Detect which cell encompasses the target text, then output its (x, y) center coordinate. 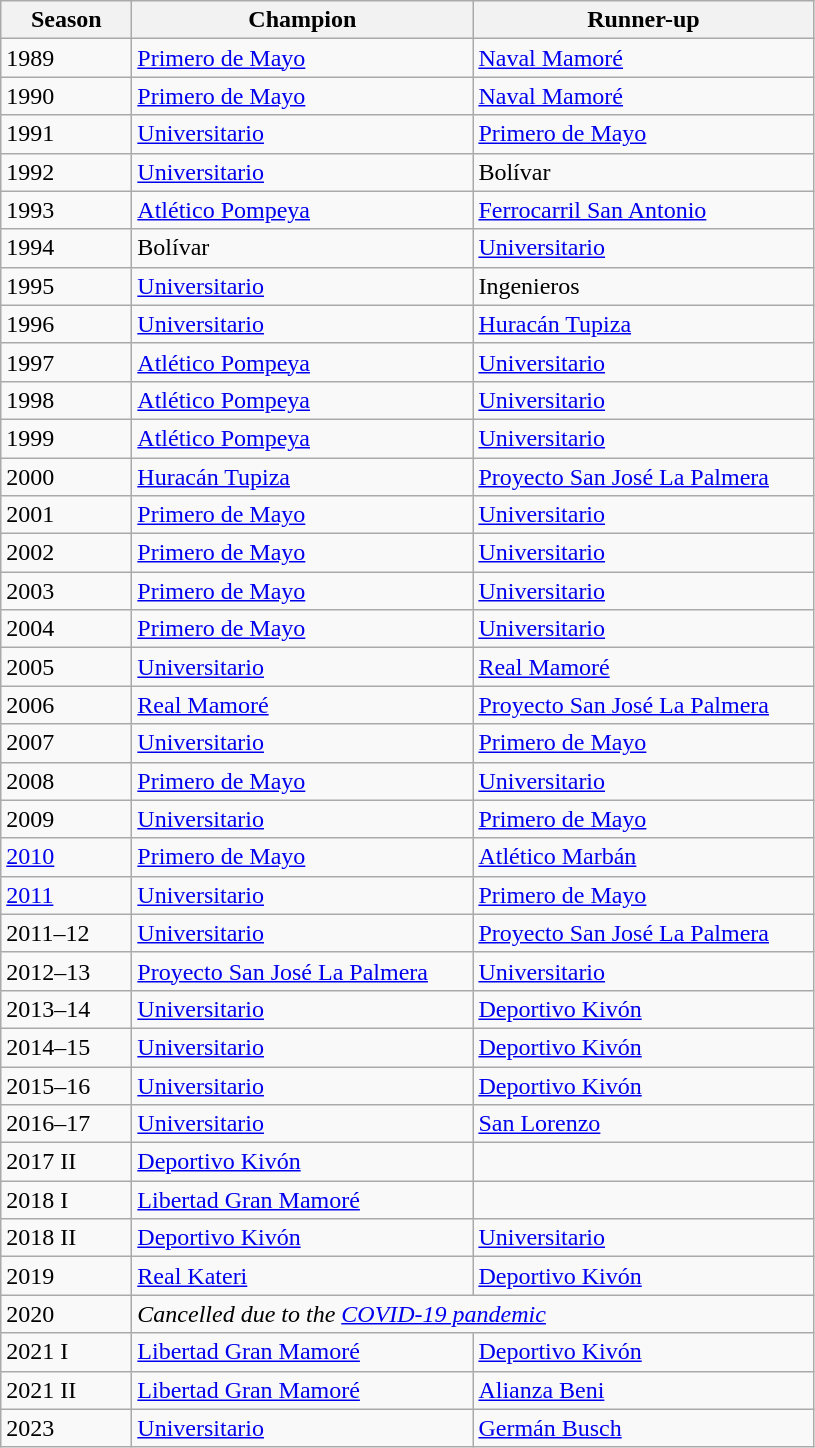
2001 (66, 515)
2019 (66, 1276)
1999 (66, 438)
1989 (66, 58)
Germán Busch (644, 1428)
San Lorenzo (644, 1124)
2021 II (66, 1390)
2008 (66, 781)
2018 I (66, 1200)
1995 (66, 286)
2023 (66, 1428)
Runner-up (644, 20)
1993 (66, 210)
2011 (66, 895)
2010 (66, 857)
2020 (66, 1314)
1994 (66, 248)
1997 (66, 362)
1992 (66, 172)
2013–14 (66, 1009)
2018 II (66, 1238)
Champion (302, 20)
2011–12 (66, 933)
2004 (66, 629)
Ferrocarril San Antonio (644, 210)
1990 (66, 96)
1996 (66, 324)
2014–15 (66, 1047)
2017 II (66, 1162)
Alianza Beni (644, 1390)
2009 (66, 819)
2021 I (66, 1352)
2003 (66, 591)
2007 (66, 743)
2006 (66, 705)
2005 (66, 667)
Atlético Marbán (644, 857)
Ingenieros (644, 286)
Real Kateri (302, 1276)
2000 (66, 477)
Cancelled due to the COVID-19 pandemic (473, 1314)
1998 (66, 400)
1991 (66, 134)
2002 (66, 553)
Season (66, 20)
2016–17 (66, 1124)
2012–13 (66, 971)
2015–16 (66, 1085)
